Locate the cell with the specified text and output its (x, y) center coordinate. 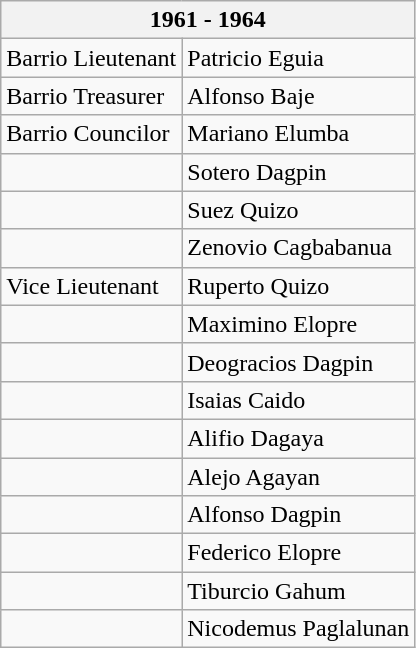
Alfonso Dagpin (298, 515)
Alfonso Baje (298, 96)
Federico Elopre (298, 553)
Maximino Elopre (298, 324)
Vice Lieutenant (92, 286)
Suez Quizo (298, 210)
Mariano Elumba (298, 134)
Ruperto Quizo (298, 286)
Zenovio Cagbabanua (298, 248)
Barrio Treasurer (92, 96)
Nicodemus Paglalunan (298, 629)
Patricio Eguia (298, 58)
Tiburcio Gahum (298, 591)
Barrio Councilor (92, 134)
1961 - 1964 (208, 20)
Alejo Agayan (298, 477)
Deogracios Dagpin (298, 362)
Alifio Dagaya (298, 438)
Barrio Lieutenant (92, 58)
Sotero Dagpin (298, 172)
Isaias Caido (298, 400)
